For the text-containing cell, return its midpoint in [X, Y] coordinate format. 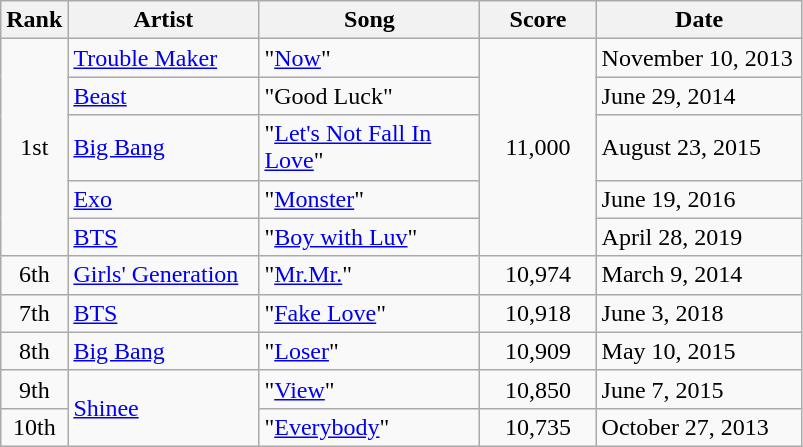
"Boy with Luv" [370, 237]
April 28, 2019 [699, 237]
10,974 [538, 275]
1st [34, 148]
Artist [164, 20]
June 7, 2015 [699, 389]
"Everybody" [370, 427]
August 23, 2015 [699, 148]
11,000 [538, 148]
Exo [164, 199]
8th [34, 351]
10,850 [538, 389]
Trouble Maker [164, 58]
9th [34, 389]
June 29, 2014 [699, 96]
"Now" [370, 58]
"Let's Not Fall In Love" [370, 148]
6th [34, 275]
"Loser" [370, 351]
May 10, 2015 [699, 351]
November 10, 2013 [699, 58]
10,918 [538, 313]
"View" [370, 389]
Song [370, 20]
Beast [164, 96]
"Mr.Mr." [370, 275]
June 19, 2016 [699, 199]
June 3, 2018 [699, 313]
Girls' Generation [164, 275]
Rank [34, 20]
Date [699, 20]
March 9, 2014 [699, 275]
"Monster" [370, 199]
"Fake Love" [370, 313]
7th [34, 313]
Score [538, 20]
October 27, 2013 [699, 427]
10,735 [538, 427]
Shinee [164, 408]
10,909 [538, 351]
"Good Luck" [370, 96]
10th [34, 427]
